From the cell containing the given text, extract its center point as [x, y] coordinate. 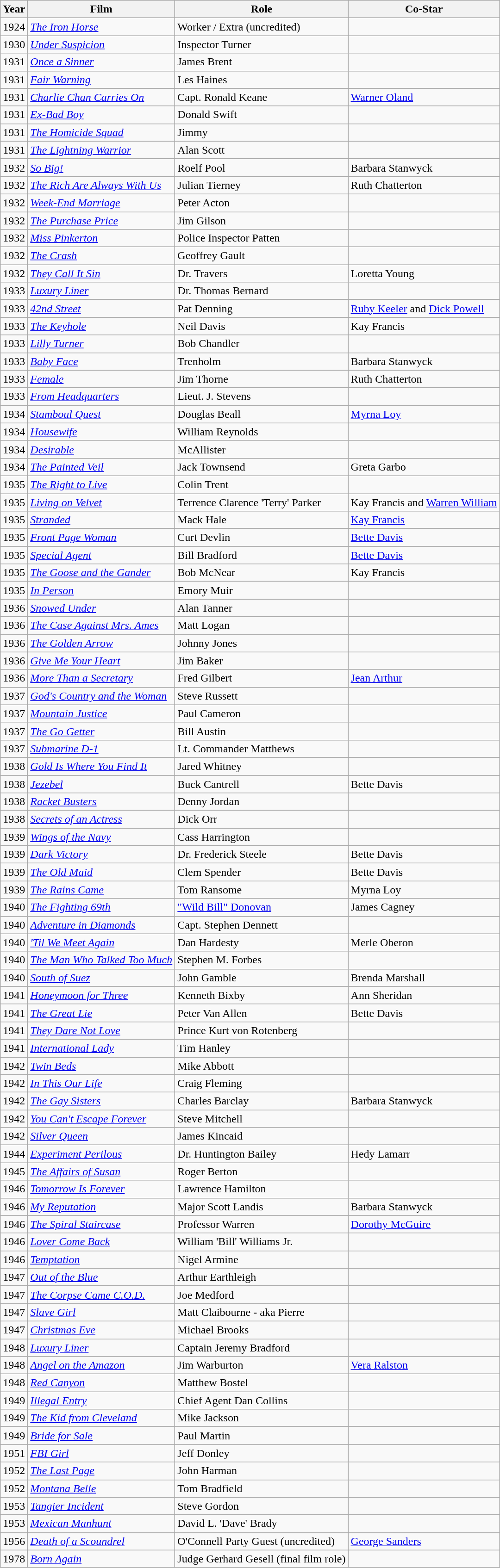
Dorothy McGuire [424, 1224]
Silver Queen [101, 1136]
Role [262, 9]
Jared Whitney [262, 766]
The Crash [101, 256]
Charles Barclay [262, 1101]
They Call It Sin [101, 273]
In Person [101, 590]
1945 [14, 1171]
Front Page Woman [101, 538]
God's Country and the Woman [101, 696]
Female [101, 379]
Clem Spender [262, 872]
Jim Warburton [262, 1365]
Jimmy [262, 132]
Denny Jordan [262, 802]
Illegal Entry [101, 1401]
McAllister [262, 449]
Colin Trent [262, 484]
Kay Francis and Warren William [424, 502]
Tomorrow Is Forever [101, 1189]
'Til We Meet Again [101, 942]
Steve Gordon [262, 1506]
The Lightning Warrior [101, 150]
Paul Martin [262, 1436]
Jim Thorne [262, 379]
Lt. Commander Matthews [262, 749]
Capt. Ronald Keane [262, 97]
Kenneth Bixby [262, 995]
Christmas Eve [101, 1330]
Chief Agent Dan Collins [262, 1401]
Buck Cantrell [262, 784]
Under Suspicion [101, 44]
Johnny Jones [262, 643]
Stephen M. Forbes [262, 960]
James Brent [262, 62]
42nd Street [101, 309]
Slave Girl [101, 1312]
Mike Abbott [262, 1066]
Douglas Beall [262, 414]
Born Again [101, 1559]
The Kid from Cleveland [101, 1418]
Julian Tierney [262, 185]
Bride for Sale [101, 1436]
Racket Busters [101, 802]
Major Scott Landis [262, 1207]
Matthew Bostel [262, 1383]
Police Inspector Patten [262, 238]
Cass Harrington [262, 837]
Gold Is Where You Find It [101, 766]
Once a Sinner [101, 62]
Baby Face [101, 361]
Mexican Manhunt [101, 1524]
Temptation [101, 1259]
The Keyhole [101, 326]
Montana Belle [101, 1488]
Jeff Donley [262, 1453]
Steve Mitchell [262, 1119]
Bob McNear [262, 573]
George Sanders [424, 1541]
Stamboul Quest [101, 414]
The Old Maid [101, 872]
1924 [14, 27]
From Headquarters [101, 397]
O'Connell Party Guest (uncredited) [262, 1541]
The Corpse Came C.O.D. [101, 1295]
Tom Bradfield [262, 1488]
James Kincaid [262, 1136]
More Than a Secretary [101, 678]
The Great Lie [101, 1013]
Greta Garbo [424, 467]
Housewife [101, 432]
The Last Page [101, 1471]
Joe Medford [262, 1295]
The Iron Horse [101, 27]
John Gamble [262, 978]
The Case Against Mrs. Ames [101, 626]
Angel on the Amazon [101, 1365]
Jezebel [101, 784]
Lawrence Hamilton [262, 1189]
Donald Swift [262, 115]
The Go Getter [101, 731]
Matt Logan [262, 626]
Terrence Clarence 'Terry' Parker [262, 502]
Out of the Blue [101, 1277]
Michael Brooks [262, 1330]
Ann Sheridan [424, 995]
Red Canyon [101, 1383]
Pat Denning [262, 309]
Lover Come Back [101, 1242]
The Fighting 69th [101, 907]
Week-End Marriage [101, 203]
Brenda Marshall [424, 978]
The Affairs of Susan [101, 1171]
Film [101, 9]
Year [14, 9]
Honeymoon for Three [101, 995]
Fair Warning [101, 80]
Dark Victory [101, 855]
Co-Star [424, 9]
Dr. Huntington Bailey [262, 1154]
Experiment Perilous [101, 1154]
Dan Hardesty [262, 942]
The Golden Arrow [101, 643]
Prince Kurt von Rotenberg [262, 1030]
1978 [14, 1559]
The Painted Veil [101, 467]
Miss Pinkerton [101, 238]
William Reynolds [262, 432]
Submarine D-1 [101, 749]
1956 [14, 1541]
Wings of the Navy [101, 837]
Inspector Turner [262, 44]
They Dare Not Love [101, 1030]
Les Haines [262, 80]
The Man Who Talked Too Much [101, 960]
Dr. Frederick Steele [262, 855]
The Right to Live [101, 484]
Lilly Turner [101, 344]
Mountain Justice [101, 713]
Jack Townsend [262, 467]
Alan Scott [262, 150]
The Spiral Staircase [101, 1224]
The Gay Sisters [101, 1101]
Dr. Thomas Bernard [262, 291]
Loretta Young [424, 273]
So Big! [101, 167]
The Homicide Squad [101, 132]
Arthur Earthleigh [262, 1277]
Dr. Travers [262, 273]
Bill Bradford [262, 555]
The Rich Are Always With Us [101, 185]
David L. 'Dave' Brady [262, 1524]
Matt Claibourne - aka Pierre [262, 1312]
Special Agent [101, 555]
In This Our Life [101, 1084]
Neil Davis [262, 326]
John Harman [262, 1471]
Alan Tanner [262, 608]
Professor Warren [262, 1224]
Living on Velvet [101, 502]
South of Suez [101, 978]
Peter Van Allen [262, 1013]
International Lady [101, 1048]
Fred Gilbert [262, 678]
Mack Hale [262, 520]
Emory Muir [262, 590]
Hedy Lamarr [424, 1154]
FBI Girl [101, 1453]
Roelf Pool [262, 167]
Peter Acton [262, 203]
Vera Ralston [424, 1365]
Steve Russett [262, 696]
Trenholm [262, 361]
The Rains Came [101, 890]
Dick Orr [262, 819]
Ex-Bad Boy [101, 115]
Give Me Your Heart [101, 661]
James Cagney [424, 907]
Mike Jackson [262, 1418]
The Purchase Price [101, 221]
Curt Devlin [262, 538]
Stranded [101, 520]
Capt. Stephen Dennett [262, 925]
Tim Hanley [262, 1048]
Paul Cameron [262, 713]
Bill Austin [262, 731]
Warner Oland [424, 97]
Snowed Under [101, 608]
You Can't Escape Forever [101, 1119]
My Reputation [101, 1207]
Tom Ransome [262, 890]
Geoffrey Gault [262, 256]
Judge Gerhard Gesell (final film role) [262, 1559]
Jean Arthur [424, 678]
1930 [14, 44]
Merle Oberon [424, 942]
Jim Gilson [262, 221]
"Wild Bill" Donovan [262, 907]
Tangier Incident [101, 1506]
Charlie Chan Carries On [101, 97]
The Goose and the Gander [101, 573]
Captain Jeremy Bradford [262, 1348]
Ruby Keeler and Dick Powell [424, 309]
Roger Berton [262, 1171]
Adventure in Diamonds [101, 925]
1951 [14, 1453]
Secrets of an Actress [101, 819]
Lieut. J. Stevens [262, 397]
Bob Chandler [262, 344]
1944 [14, 1154]
Craig Fleming [262, 1084]
William 'Bill' Williams Jr. [262, 1242]
Desirable [101, 449]
Nigel Armine [262, 1259]
Twin Beds [101, 1066]
Death of a Scoundrel [101, 1541]
Worker / Extra (uncredited) [262, 27]
Jim Baker [262, 661]
